From the cell containing the given text, extract its center point as [X, Y] coordinate. 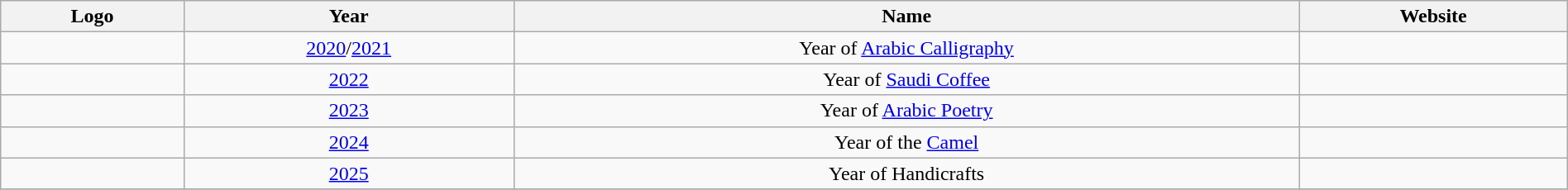
2023 [349, 111]
2020/2021 [349, 48]
Year of the Camel [906, 142]
2022 [349, 79]
2025 [349, 173]
Year of Saudi Coffee [906, 79]
Year of Arabic Calligraphy [906, 48]
Website [1433, 17]
Name [906, 17]
Year of Arabic Poetry [906, 111]
Logo [93, 17]
2024 [349, 142]
Year of Handicrafts [906, 173]
Year [349, 17]
